From the cell containing the given text, extract its center point as [X, Y] coordinate. 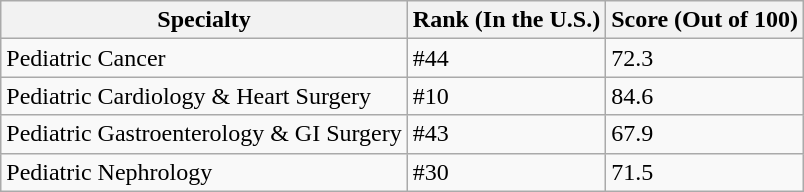
67.9 [705, 134]
Pediatric Cardiology & Heart Surgery [204, 96]
84.6 [705, 96]
Pediatric Cancer [204, 58]
#30 [506, 172]
Pediatric Gastroenterology & GI Surgery [204, 134]
#43 [506, 134]
Score (Out of 100) [705, 20]
#10 [506, 96]
Specialty [204, 20]
#44 [506, 58]
72.3 [705, 58]
Pediatric Nephrology [204, 172]
71.5 [705, 172]
Rank (In the U.S.) [506, 20]
